From the cell containing the given text, extract its center point as (x, y) coordinate. 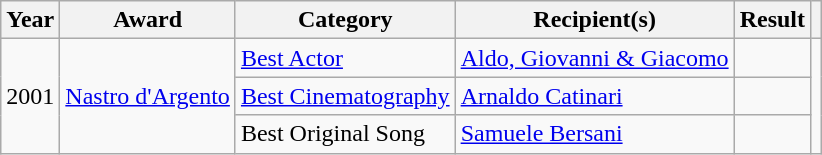
Samuele Bersani (594, 134)
Year (30, 20)
Award (148, 20)
Aldo, Giovanni & Giacomo (594, 58)
Best Actor (345, 58)
Best Cinematography (345, 96)
2001 (30, 96)
Best Original Song (345, 134)
Arnaldo Catinari (594, 96)
Nastro d'Argento (148, 96)
Recipient(s) (594, 20)
Category (345, 20)
Result (772, 20)
